Capture the cell that displays the provided text and extract its [x, y] central coordinate. 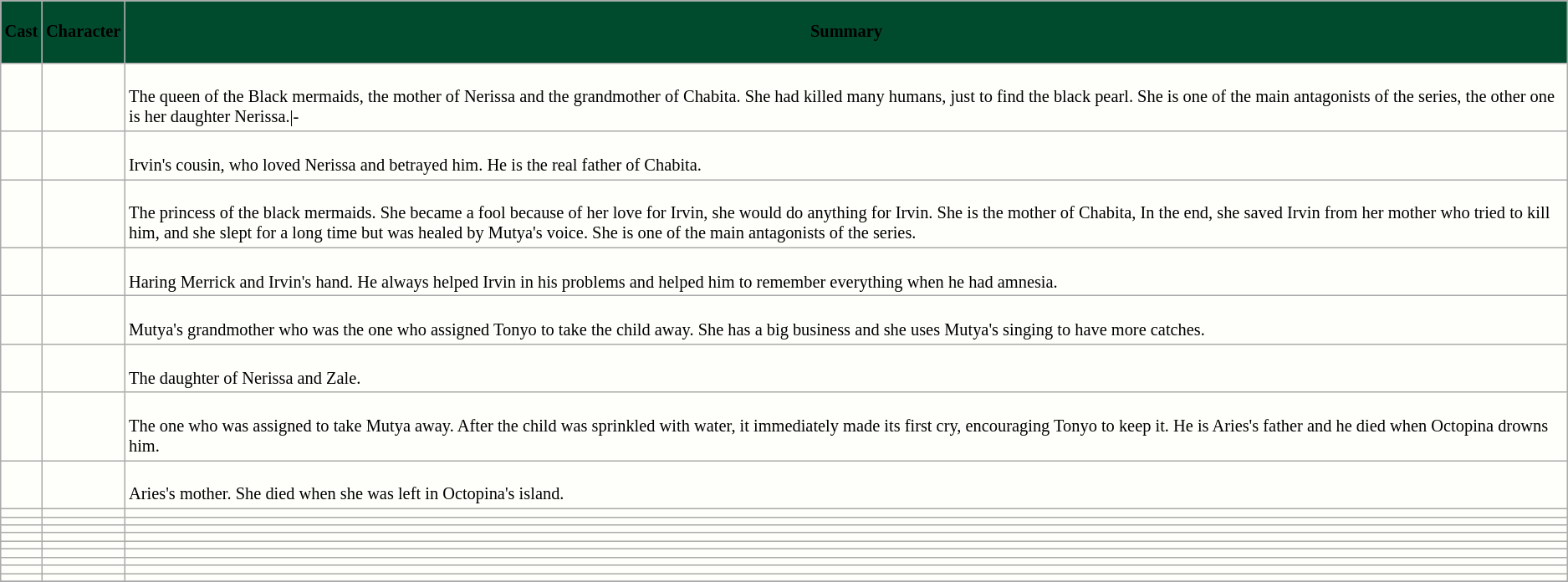
Irvin's cousin, who loved Nerissa and betrayed him. He is the real father of Chabita. [846, 155]
Summary [846, 31]
Haring Merrick and Irvin's hand. He always helped Irvin in his problems and helped him to remember everything when he had amnesia. [846, 272]
The daughter of Nerissa and Zale. [846, 368]
Character [84, 31]
Aries's mother. She died when she was left in Octopina's island. [846, 484]
Cast [22, 31]
